Scan for the cell matching the given text and deliver its (x, y) coordinate at center. 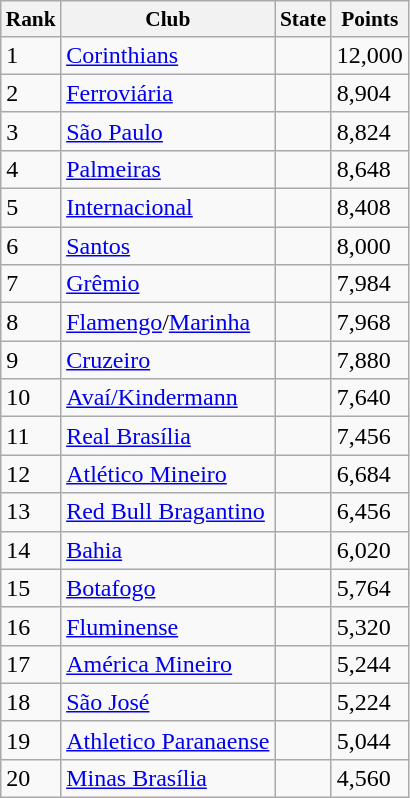
20 (31, 778)
6,456 (370, 512)
12 (31, 474)
5,224 (370, 702)
Red Bull Bragantino (168, 512)
5,764 (370, 588)
8,000 (370, 246)
Athletico Paranaense (168, 740)
15 (31, 588)
6,020 (370, 550)
6,684 (370, 474)
8,648 (370, 169)
4 (31, 169)
Points (370, 19)
Ferroviária (168, 93)
Grêmio (168, 284)
11 (31, 436)
12,000 (370, 55)
Rank (31, 19)
7,968 (370, 322)
São Paulo (168, 131)
Bahia (168, 550)
Club (168, 19)
6 (31, 246)
8,904 (370, 93)
5 (31, 208)
Cruzeiro (168, 360)
Santos (168, 246)
5,244 (370, 664)
5,044 (370, 740)
5,320 (370, 626)
Real Brasília (168, 436)
Fluminense (168, 626)
Corinthians (168, 55)
7,880 (370, 360)
State (303, 19)
18 (31, 702)
8,408 (370, 208)
19 (31, 740)
7,984 (370, 284)
7 (31, 284)
Palmeiras (168, 169)
7,640 (370, 398)
9 (31, 360)
1 (31, 55)
8,824 (370, 131)
4,560 (370, 778)
3 (31, 131)
Botafogo (168, 588)
Avaí/Kindermann (168, 398)
14 (31, 550)
8 (31, 322)
7,456 (370, 436)
17 (31, 664)
Minas Brasília (168, 778)
13 (31, 512)
Flamengo/Marinha (168, 322)
Atlético Mineiro (168, 474)
São José (168, 702)
10 (31, 398)
Internacional (168, 208)
América Mineiro (168, 664)
16 (31, 626)
2 (31, 93)
